Find where the given text appears and provide that cell's center as (x, y) coordinate. 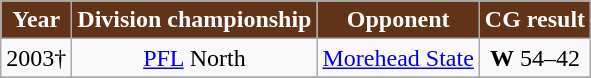
W 54–42 (534, 58)
Year (36, 20)
Morehead State (398, 58)
CG result (534, 20)
PFL North (194, 58)
Opponent (398, 20)
2003† (36, 58)
Division championship (194, 20)
